Identify which cell holds the provided text, then report its (x, y) central coordinate. 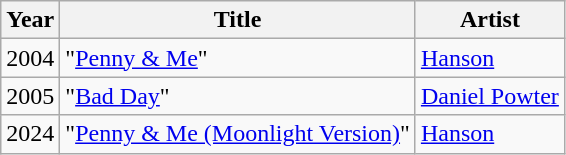
"Penny & Me (Moonlight Version)" (238, 134)
Title (238, 20)
2005 (30, 96)
Daniel Powter (490, 96)
2004 (30, 58)
"Bad Day" (238, 96)
Year (30, 20)
"Penny & Me" (238, 58)
Artist (490, 20)
2024 (30, 134)
